For the text-containing cell, return its midpoint in (X, Y) coordinate format. 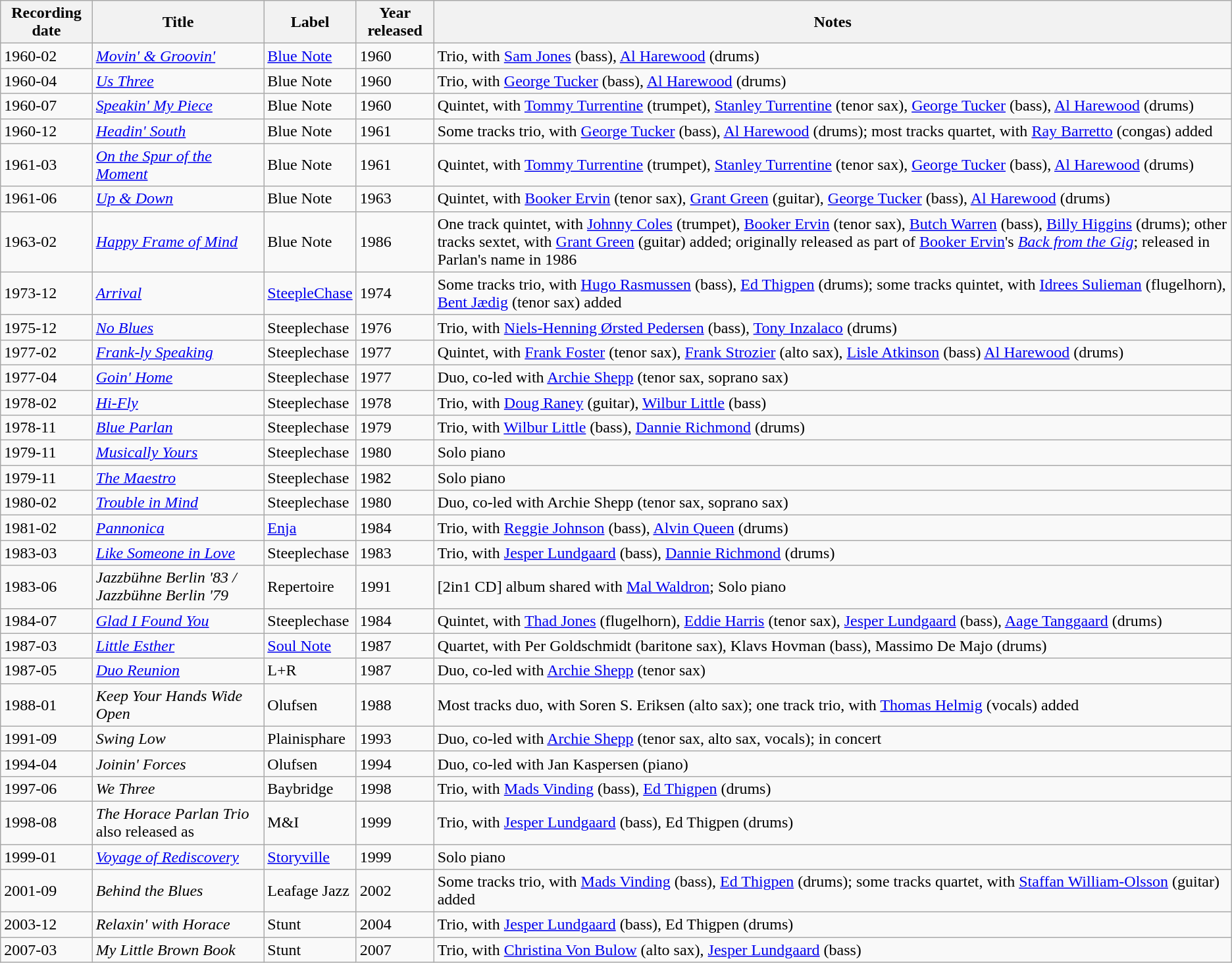
1983-06 (47, 587)
1963 (395, 199)
Trio, with Reggie Johnson (bass), Alvin Queen (drums) (833, 528)
Frank-ly Speaking (178, 352)
SteepleChase (310, 294)
Trio, with Jesper Lundgaard (bass), Dannie Richmond (drums) (833, 553)
1983-03 (47, 553)
Duo, co-led with Jan Kaspersen (piano) (833, 764)
1960-07 (47, 106)
Recording date (47, 22)
Pannonica (178, 528)
Goin' Home (178, 377)
Some tracks trio, with George Tucker (bass), Al Harewood (drums); most tracks quartet, with Ray Barretto (congas) added (833, 131)
1999-01 (47, 856)
1977-04 (47, 377)
1981-02 (47, 528)
1979 (395, 428)
Trio, with Mads Vinding (bass), Ed Thigpen (drums) (833, 789)
Arrival (178, 294)
1991-09 (47, 739)
1987-05 (47, 671)
[2in1 CD] album shared with Mal Waldron; Solo piano (833, 587)
1963-02 (47, 242)
Duo, co-led with Archie Shepp (tenor sax) (833, 671)
1998-08 (47, 823)
1988 (395, 704)
1983 (395, 553)
Movin' & Groovin' (178, 56)
Blue Parlan (178, 428)
1978 (395, 402)
Duo Reunion (178, 671)
1978-11 (47, 428)
Soul Note (310, 646)
1960-12 (47, 131)
Quintet, with Frank Foster (tenor sax), Frank Strozier (alto sax), Lisle Atkinson (bass) Al Harewood (drums) (833, 352)
Repertoire (310, 587)
1994 (395, 764)
1984-07 (47, 621)
Trouble in Mind (178, 503)
Quintet, with Thad Jones (flugelhorn), Eddie Harris (tenor sax), Jesper Lundgaard (bass), Aage Tanggaard (drums) (833, 621)
1997-06 (47, 789)
Headin' South (178, 131)
1974 (395, 294)
2003-12 (47, 925)
1980-02 (47, 503)
The Maestro (178, 478)
Enja (310, 528)
Notes (833, 22)
Trio, with George Tucker (bass), Al Harewood (drums) (833, 81)
Speakin' My Piece (178, 106)
1993 (395, 739)
No Blues (178, 327)
Title (178, 22)
Keep Your Hands Wide Open (178, 704)
1978-02 (47, 402)
Storyville (310, 856)
1961-06 (47, 199)
Little Esther (178, 646)
Like Someone in Love (178, 553)
2007-03 (47, 950)
Joinin' Forces (178, 764)
1961-03 (47, 165)
Baybridge (310, 789)
Relaxin' with Horace (178, 925)
Jazzbühne Berlin '83 / Jazzbühne Berlin '79 (178, 587)
1977-02 (47, 352)
Duo, co-led with Archie Shepp (tenor sax, alto sax, vocals); in concert (833, 739)
Plainisphare (310, 739)
1998 (395, 789)
Label (310, 22)
1987-03 (47, 646)
Glad I Found You (178, 621)
1973-12 (47, 294)
1991 (395, 587)
Leafage Jazz (310, 891)
Trio, with Wilbur Little (bass), Dannie Richmond (drums) (833, 428)
2001-09 (47, 891)
Trio, with Niels-Henning Ørsted Pedersen (bass), Tony Inzalaco (drums) (833, 327)
2004 (395, 925)
Year released (395, 22)
Some tracks trio, with Mads Vinding (bass), Ed Thigpen (drums); some tracks quartet, with Staffan William-Olsson (guitar) added (833, 891)
M&I (310, 823)
1960-02 (47, 56)
1976 (395, 327)
We Three (178, 789)
1960-04 (47, 81)
Happy Frame of Mind (178, 242)
Voyage of Rediscovery (178, 856)
1994-04 (47, 764)
Trio, with Doug Raney (guitar), Wilbur Little (bass) (833, 402)
1982 (395, 478)
The Horace Parlan Trio also released as (178, 823)
Swing Low (178, 739)
Quintet, with Booker Ervin (tenor sax), Grant Green (guitar), George Tucker (bass), Al Harewood (drums) (833, 199)
2002 (395, 891)
My Little Brown Book (178, 950)
1986 (395, 242)
1975-12 (47, 327)
L+R (310, 671)
Trio, with Christina Von Bulow (alto sax), Jesper Lundgaard (bass) (833, 950)
2007 (395, 950)
Behind the Blues (178, 891)
Trio, with Sam Jones (bass), Al Harewood (drums) (833, 56)
Musically Yours (178, 453)
Up & Down (178, 199)
Us Three (178, 81)
Quartet, with Per Goldschmidt (baritone sax), Klavs Hovman (bass), Massimo De Majo (drums) (833, 646)
Hi-Fly (178, 402)
1988-01 (47, 704)
On the Spur of the Moment (178, 165)
Most tracks duo, with Soren S. Eriksen (alto sax); one track trio, with Thomas Helmig (vocals) added (833, 704)
